Identify which cell holds the provided text, then report its (x, y) central coordinate. 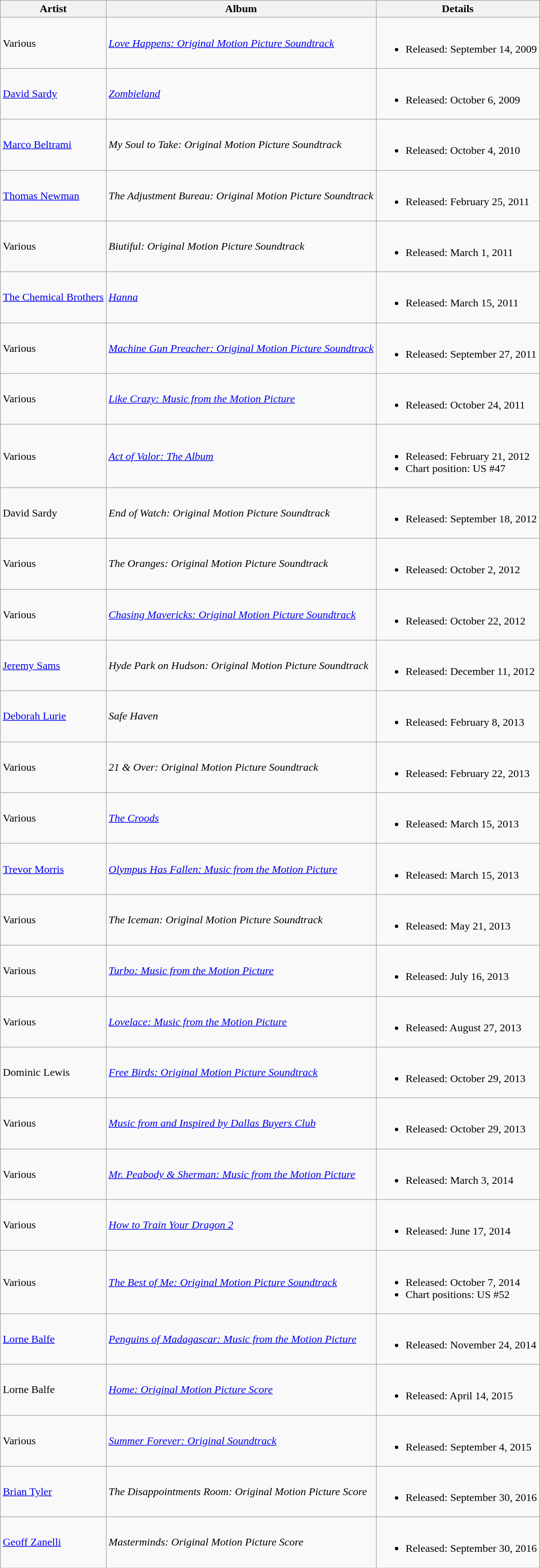
21 & Over: Original Motion Picture Soundtrack (241, 768)
Free Birds: Original Motion Picture Soundtrack (241, 1073)
Released: July 16, 2013 (458, 971)
My Soul to Take: Original Motion Picture Soundtrack (241, 145)
The Chemical Brothers (53, 297)
Love Happens: Original Motion Picture Soundtrack (241, 43)
Hyde Park on Hudson: Original Motion Picture Soundtrack (241, 666)
Penguins of Madagascar: Music from the Motion Picture (241, 1339)
Hanna (241, 297)
Music from and Inspired by Dallas Buyers Club (241, 1123)
Released: March 15, 2011 (458, 297)
Released: September 4, 2015 (458, 1441)
Released: December 11, 2012 (458, 666)
Biutiful: Original Motion Picture Soundtrack (241, 247)
Machine Gun Preacher: Original Motion Picture Soundtrack (241, 348)
How to Train Your Dragon 2 (241, 1225)
Turbo: Music from the Motion Picture (241, 971)
The Disappointments Room: Original Motion Picture Score (241, 1492)
Thomas Newman (53, 195)
Released: April 14, 2015 (458, 1389)
Released: June 17, 2014 (458, 1225)
The Oranges: Original Motion Picture Soundtrack (241, 563)
Album (241, 9)
Safe Haven (241, 716)
Summer Forever: Original Soundtrack (241, 1441)
Released: October 6, 2009 (458, 94)
Geoff Zanelli (53, 1542)
Brian Tyler (53, 1492)
Chasing Mavericks: Original Motion Picture Soundtrack (241, 615)
Jeremy Sams (53, 666)
Zombieland (241, 94)
Artist (53, 9)
Olympus Has Fallen: Music from the Motion Picture (241, 869)
The Best of Me: Original Motion Picture Soundtrack (241, 1282)
Deborah Lurie (53, 716)
Released: October 22, 2012 (458, 615)
Released: May 21, 2013 (458, 920)
Released: March 1, 2011 (458, 247)
Trevor Morris (53, 869)
Released: August 27, 2013 (458, 1021)
Released: November 24, 2014 (458, 1339)
Released: October 24, 2011 (458, 399)
Released: October 4, 2010 (458, 145)
Released: March 3, 2014 (458, 1174)
Masterminds: Original Motion Picture Score (241, 1542)
Released: October 7, 2014Chart positions: US #52 (458, 1282)
Act of Valor: The Album (241, 456)
Released: September 18, 2012 (458, 513)
Released: February 25, 2011 (458, 195)
Released: February 8, 2013 (458, 716)
Released: October 2, 2012 (458, 563)
End of Watch: Original Motion Picture Soundtrack (241, 513)
Released: September 14, 2009 (458, 43)
Like Crazy: Music from the Motion Picture (241, 399)
The Iceman: Original Motion Picture Soundtrack (241, 920)
Marco Beltrami (53, 145)
Released: February 22, 2013 (458, 768)
Lovelace: Music from the Motion Picture (241, 1021)
Home: Original Motion Picture Score (241, 1389)
Released: February 21, 2012Chart position: US #47 (458, 456)
Dominic Lewis (53, 1073)
Details (458, 9)
The Adjustment Bureau: Original Motion Picture Soundtrack (241, 195)
Released: September 27, 2011 (458, 348)
The Croods (241, 818)
Mr. Peabody & Sherman: Music from the Motion Picture (241, 1174)
